Scan for the cell matching the given text and deliver its [X, Y] coordinate at center. 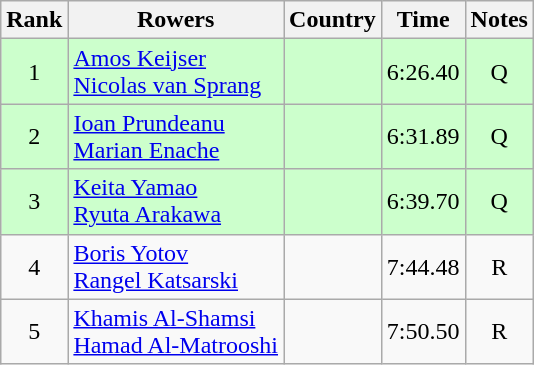
Country [333, 20]
Rowers [176, 20]
Khamis Al-ShamsiHamad Al-Matrooshi [176, 332]
Rank [34, 20]
Notes [499, 20]
4 [34, 266]
5 [34, 332]
2 [34, 136]
6:26.40 [423, 72]
Amos KeijserNicolas van Sprang [176, 72]
7:50.50 [423, 332]
Time [423, 20]
3 [34, 202]
Ioan PrundeanuMarian Enache [176, 136]
6:39.70 [423, 202]
7:44.48 [423, 266]
Boris YotovRangel Katsarski [176, 266]
1 [34, 72]
Keita YamaoRyuta Arakawa [176, 202]
6:31.89 [423, 136]
